Output the [x, y] coordinate of the center of the cell containing the given text.  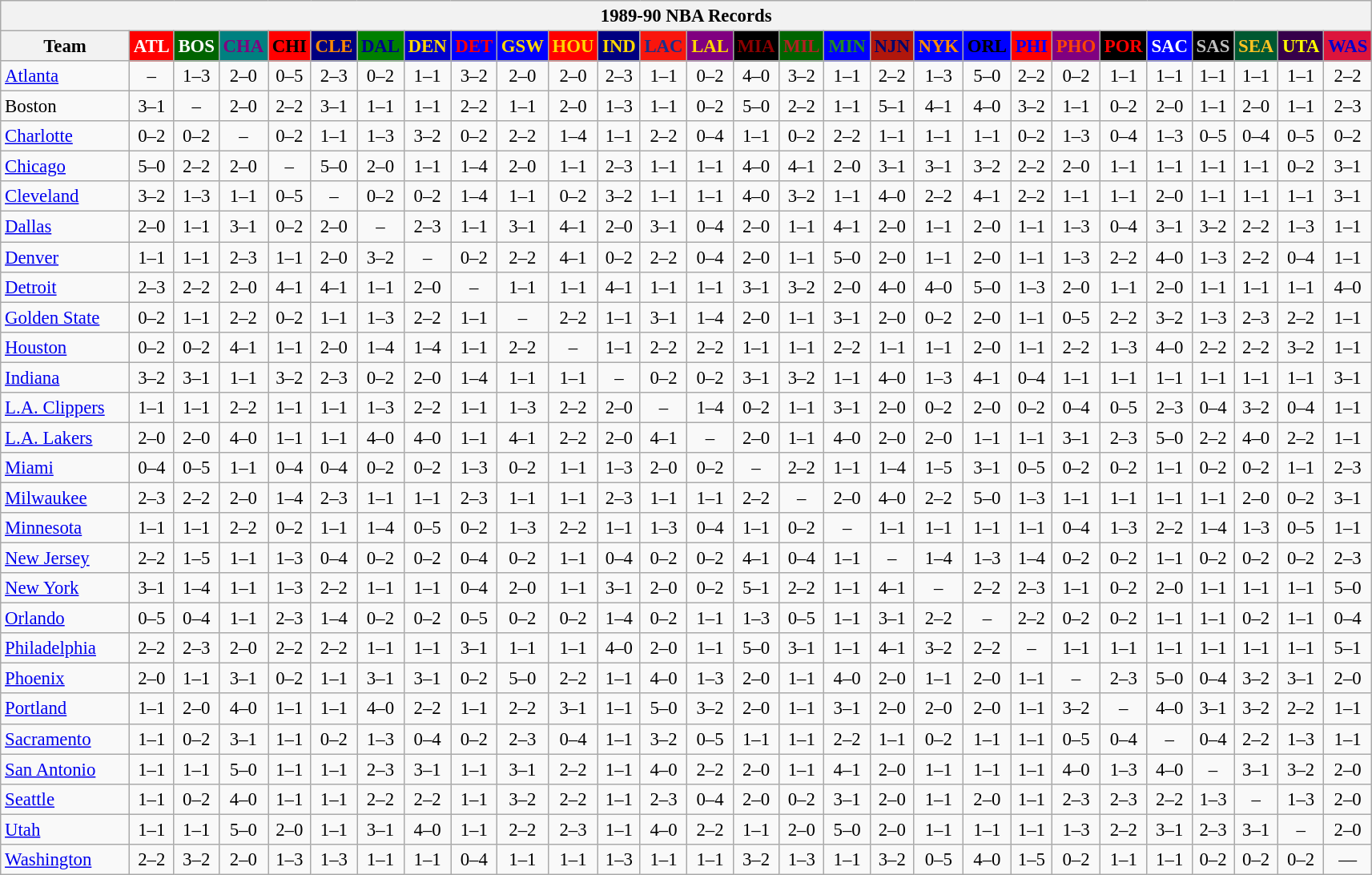
POR [1123, 46]
CHA [243, 46]
PHO [1076, 46]
1989-90 NBA Records [686, 16]
IND [619, 46]
LAC [663, 46]
Atlanta [66, 76]
LAL [710, 46]
Milwaukee [66, 498]
Phoenix [66, 679]
WAS [1348, 46]
Philadelphia [66, 648]
Cleveland [66, 196]
Miami [66, 468]
Detroit [66, 287]
DAL [381, 46]
ATL [151, 46]
New Jersey [66, 558]
Boston [66, 107]
Portland [66, 709]
Team [66, 46]
Sacramento [66, 739]
MIN [847, 46]
Charlotte [66, 136]
DET [474, 46]
ORL [987, 46]
Houston [66, 347]
San Antonio [66, 769]
BOS [196, 46]
GSW [522, 46]
MIL [802, 46]
New York [66, 588]
CHI [289, 46]
Dallas [66, 227]
MIA [756, 46]
— [1348, 860]
Utah [66, 829]
L.A. Clippers [66, 408]
SAS [1213, 46]
PHI [1032, 46]
SAC [1169, 46]
Denver [66, 257]
Indiana [66, 377]
Seattle [66, 799]
NJN [892, 46]
L.A. Lakers [66, 437]
UTA [1301, 46]
Minnesota [66, 528]
DEN [428, 46]
Golden State [66, 317]
Washington [66, 860]
NYK [939, 46]
HOU [573, 46]
CLE [333, 46]
Orlando [66, 619]
SEA [1256, 46]
Chicago [66, 167]
